Return (x, y) of the center of cell containing provided text 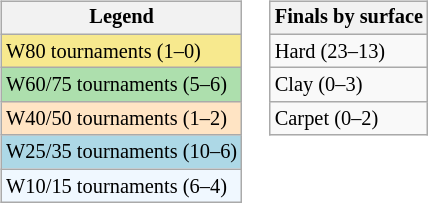
W25/35 tournaments (10–6) (122, 152)
Finals by surface (349, 18)
Legend (122, 18)
Hard (23–13) (349, 51)
Carpet (0–2) (349, 119)
Clay (0–3) (349, 85)
W80 tournaments (1–0) (122, 51)
W40/50 tournaments (1–2) (122, 119)
W60/75 tournaments (5–6) (122, 85)
W10/15 tournaments (6–4) (122, 186)
